Return the [x, y] coordinate for the center point of the cell that contains the specified text.  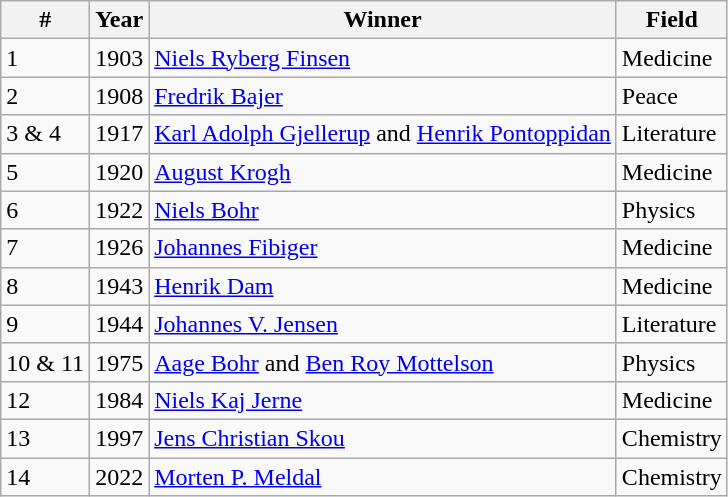
Peace [672, 96]
Aage Bohr and Ben Roy Mottelson [383, 362]
Year [120, 20]
14 [46, 477]
1920 [120, 172]
Niels Kaj Jerne [383, 400]
Niels Bohr [383, 210]
2022 [120, 477]
5 [46, 172]
Karl Adolph Gjellerup and Henrik Pontoppidan [383, 134]
Field [672, 20]
1943 [120, 286]
Winner [383, 20]
12 [46, 400]
7 [46, 248]
1984 [120, 400]
6 [46, 210]
1926 [120, 248]
Henrik Dam [383, 286]
August Krogh [383, 172]
8 [46, 286]
1908 [120, 96]
9 [46, 324]
3 & 4 [46, 134]
1903 [120, 58]
1 [46, 58]
1944 [120, 324]
Niels Ryberg Finsen [383, 58]
Johannes Fibiger [383, 248]
10 & 11 [46, 362]
Jens Christian Skou [383, 438]
2 [46, 96]
Morten P. Meldal [383, 477]
Johannes V. Jensen [383, 324]
1997 [120, 438]
1975 [120, 362]
Fredrik Bajer [383, 96]
13 [46, 438]
# [46, 20]
1922 [120, 210]
1917 [120, 134]
